Provide the (x, y) coordinate of the cell's center where the given text is located.  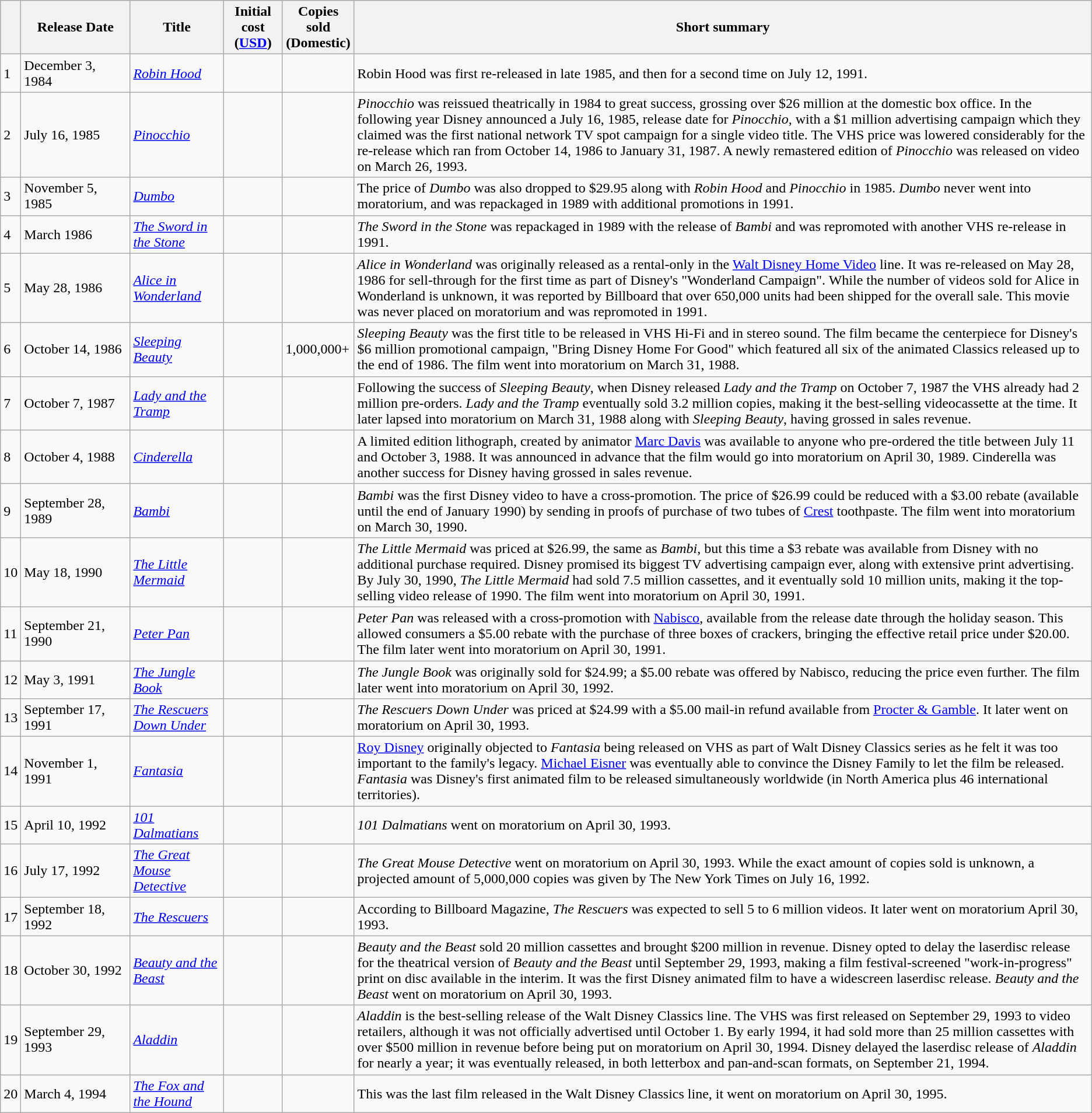
October 4, 1988 (76, 457)
Fantasia (177, 771)
Dumbo (177, 196)
1 (10, 73)
Robin Hood (177, 73)
The Fox and the Hound (177, 1093)
17 (10, 917)
Short summary (723, 27)
20 (10, 1093)
13 (10, 717)
101 Dalmatians (177, 825)
6 (10, 349)
This was the last film released in the Walt Disney Classics line, it went on moratorium on April 30, 1995. (723, 1093)
Sleeping Beauty (177, 349)
The Rescuers Down Under (177, 717)
Beauty and the Beast (177, 971)
11 (10, 633)
December 3, 1984 (76, 73)
The Great Mouse Detective (177, 871)
4 (10, 235)
The Rescuers (177, 917)
Aladdin (177, 1039)
14 (10, 771)
March 1986 (76, 235)
Cinderella (177, 457)
10 (10, 572)
According to Billboard Magazine, The Rescuers was expected to sell 5 to 6 million videos. It later went on moratorium April 30, 1993. (723, 917)
101 Dalmatians went on moratorium on April 30, 1993. (723, 825)
The Jungle Book (177, 679)
The Little Mermaid (177, 572)
September 18, 1992 (76, 917)
The Sword in the Stone was repackaged in 1989 with the release of Bambi and was repromoted with another VHS re-release in 1991. (723, 235)
12 (10, 679)
7 (10, 403)
Peter Pan (177, 633)
Alice in Wonderland (177, 288)
8 (10, 457)
September 28, 1989 (76, 510)
Title (177, 27)
September 17, 1991 (76, 717)
16 (10, 871)
Initial cost (USD) (253, 27)
March 4, 1994 (76, 1093)
Pinocchio (177, 135)
18 (10, 971)
19 (10, 1039)
September 21, 1990 (76, 633)
1,000,000+ (318, 349)
Robin Hood was first re-released in late 1985, and then for a second time on July 12, 1991. (723, 73)
November 5, 1985 (76, 196)
3 (10, 196)
July 17, 1992 (76, 871)
May 18, 1990 (76, 572)
September 29, 1993 (76, 1039)
October 30, 1992 (76, 971)
15 (10, 825)
November 1, 1991 (76, 771)
May 28, 1986 (76, 288)
2 (10, 135)
5 (10, 288)
Copies sold(Domestic) (318, 27)
Lady and the Tramp (177, 403)
9 (10, 510)
May 3, 1991 (76, 679)
Bambi (177, 510)
The Sword in the Stone (177, 235)
October 7, 1987 (76, 403)
Release Date (76, 27)
October 14, 1986 (76, 349)
July 16, 1985 (76, 135)
April 10, 1992 (76, 825)
